Search for the cell housing the specified text and yield its [X, Y] center coordinate. 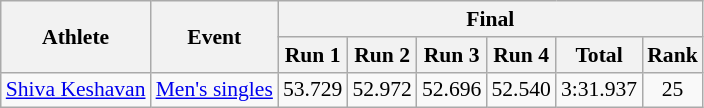
52.696 [452, 90]
Shiva Keshavan [76, 90]
Event [214, 36]
Rank [672, 55]
Run 3 [452, 55]
Final [490, 19]
25 [672, 90]
Athlete [76, 36]
52.972 [382, 90]
Run 1 [312, 55]
Total [599, 55]
3:31.937 [599, 90]
Men's singles [214, 90]
Run 4 [520, 55]
Run 2 [382, 55]
53.729 [312, 90]
52.540 [520, 90]
